Pinpoint the cell where the given text exists, returning its (X, Y) midpoint coordinate. 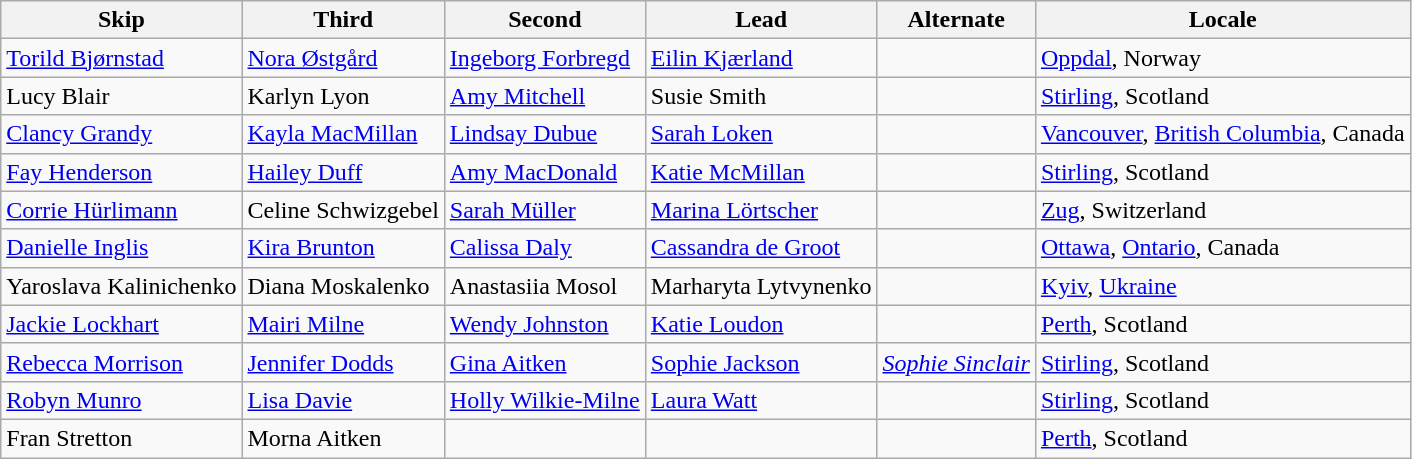
Karlyn Lyon (343, 96)
Sarah Loken (761, 134)
Lindsay Dubue (544, 134)
Celine Schwizgebel (343, 210)
Sophie Sinclair (956, 362)
Skip (122, 20)
Kayla MacMillan (343, 134)
Oppdal, Norway (1222, 58)
Gina Aitken (544, 362)
Torild Bjørnstad (122, 58)
Locale (1222, 20)
Cassandra de Groot (761, 248)
Zug, Switzerland (1222, 210)
Jackie Lockhart (122, 324)
Mairi Milne (343, 324)
Alternate (956, 20)
Second (544, 20)
Amy MacDonald (544, 172)
Fay Henderson (122, 172)
Susie Smith (761, 96)
Fran Stretton (122, 438)
Lead (761, 20)
Morna Aitken (343, 438)
Amy Mitchell (544, 96)
Third (343, 20)
Sophie Jackson (761, 362)
Yaroslava Kalinichenko (122, 286)
Hailey Duff (343, 172)
Marina Lörtscher (761, 210)
Nora Østgård (343, 58)
Ottawa, Ontario, Canada (1222, 248)
Lisa Davie (343, 400)
Kira Brunton (343, 248)
Katie Loudon (761, 324)
Corrie Hürlimann (122, 210)
Calissa Daly (544, 248)
Laura Watt (761, 400)
Rebecca Morrison (122, 362)
Anastasiia Mosol (544, 286)
Holly Wilkie-Milne (544, 400)
Jennifer Dodds (343, 362)
Vancouver, British Columbia, Canada (1222, 134)
Ingeborg Forbregd (544, 58)
Sarah Müller (544, 210)
Marharyta Lytvynenko (761, 286)
Kyiv, Ukraine (1222, 286)
Eilin Kjærland (761, 58)
Katie McMillan (761, 172)
Robyn Munro (122, 400)
Wendy Johnston (544, 324)
Lucy Blair (122, 96)
Danielle Inglis (122, 248)
Diana Moskalenko (343, 286)
Clancy Grandy (122, 134)
